Scan for the cell matching the given text and deliver its (X, Y) coordinate at center. 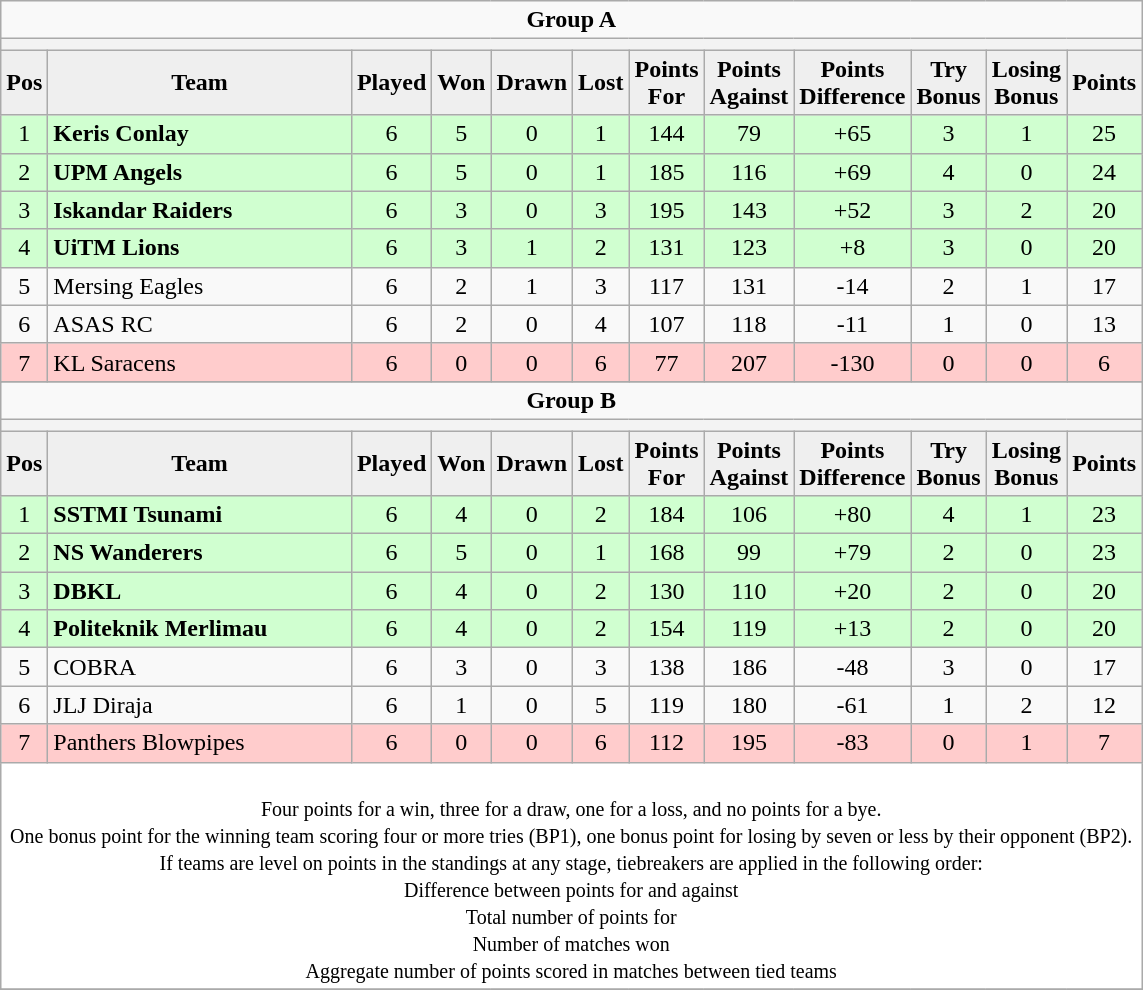
DBKL (200, 591)
+13 (852, 629)
JLJ Diraja (200, 705)
13 (1104, 324)
-14 (852, 286)
143 (749, 210)
+79 (852, 553)
207 (749, 362)
Politeknik Merlimau (200, 629)
+65 (852, 134)
+69 (852, 172)
-48 (852, 667)
180 (749, 705)
SSTMI Tsunami (200, 515)
-130 (852, 362)
123 (749, 248)
184 (666, 515)
12 (1104, 705)
UPM Angels (200, 172)
144 (666, 134)
138 (666, 667)
Mersing Eagles (200, 286)
79 (749, 134)
-11 (852, 324)
+8 (852, 248)
-61 (852, 705)
99 (749, 553)
117 (666, 286)
77 (666, 362)
24 (1104, 172)
106 (749, 515)
Iskandar Raiders (200, 210)
+80 (852, 515)
112 (666, 743)
Keris Conlay (200, 134)
+20 (852, 591)
NS Wanderers (200, 553)
Group A (572, 20)
COBRA (200, 667)
186 (749, 667)
168 (666, 553)
ASAS RC (200, 324)
116 (749, 172)
-83 (852, 743)
25 (1104, 134)
118 (749, 324)
Group B (572, 400)
154 (666, 629)
130 (666, 591)
KL Saracens (200, 362)
+52 (852, 210)
UiTM Lions (200, 248)
107 (666, 324)
Panthers Blowpipes (200, 743)
110 (749, 591)
185 (666, 172)
